From the cell containing the given text, extract its center point as (X, Y) coordinate. 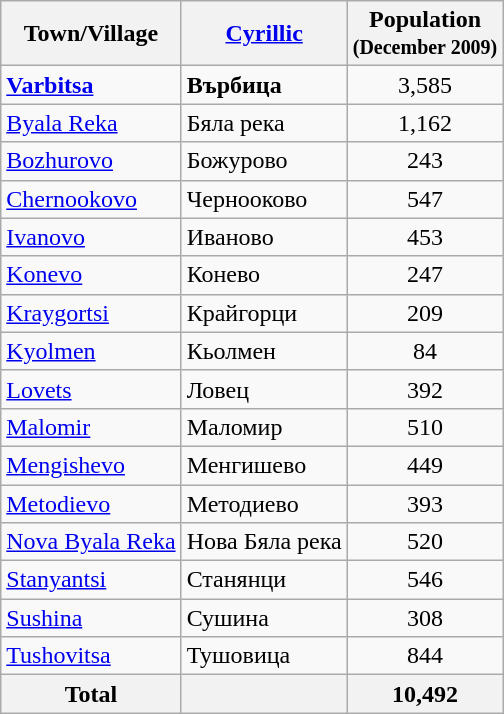
547 (425, 199)
520 (425, 542)
Конево (264, 275)
Varbitsa (91, 85)
Ivanovo (91, 237)
Върбица (264, 85)
Методиево (264, 503)
Станянци (264, 580)
Сушина (264, 618)
Тушовица (264, 656)
Malomir (91, 427)
Иваново (264, 237)
Nova Byala Reka (91, 542)
Божурово (264, 161)
84 (425, 351)
Metodievo (91, 503)
Konevo (91, 275)
Town/Village (91, 34)
453 (425, 237)
10,492 (425, 694)
1,162 (425, 123)
Byala Reka (91, 123)
Stanyantsi (91, 580)
Нова Бяла река (264, 542)
Total (91, 694)
Менгишево (264, 465)
308 (425, 618)
Lovets (91, 389)
Маломир (264, 427)
Tushovitsa (91, 656)
Population(December 2009) (425, 34)
Mengishevo (91, 465)
Ловец (264, 389)
Чернооково (264, 199)
844 (425, 656)
Крайгорци (264, 313)
546 (425, 580)
393 (425, 503)
243 (425, 161)
510 (425, 427)
Cyrillic (264, 34)
Sushina (91, 618)
Chernookovo (91, 199)
Bozhurovo (91, 161)
209 (425, 313)
449 (425, 465)
247 (425, 275)
Кьолмен (264, 351)
3,585 (425, 85)
392 (425, 389)
Kraygortsi (91, 313)
Kyolmen (91, 351)
Бяла река (264, 123)
